Extract the [X, Y] coordinate from the center of the cell holding the provided text.  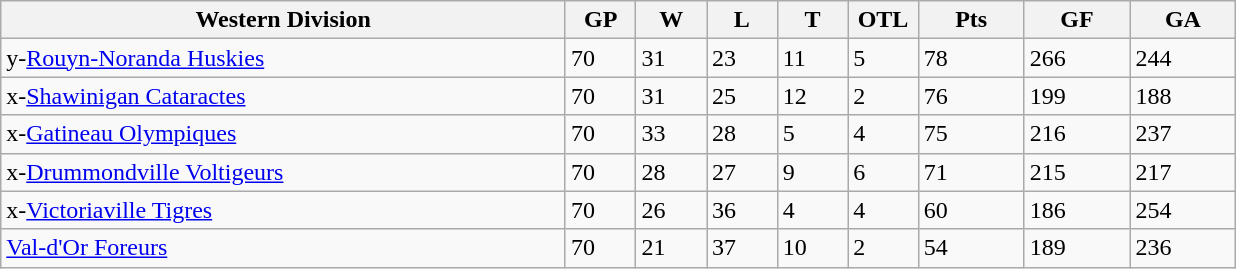
26 [672, 210]
244 [1183, 58]
GA [1183, 20]
76 [971, 96]
33 [672, 134]
237 [1183, 134]
27 [742, 172]
215 [1077, 172]
T [812, 20]
x-Victoriaville Tigres [284, 210]
189 [1077, 248]
OTL [884, 20]
23 [742, 58]
Val-d'Or Foreurs [284, 248]
Pts [971, 20]
25 [742, 96]
216 [1077, 134]
37 [742, 248]
10 [812, 248]
GF [1077, 20]
x-Drummondville Voltigeurs [284, 172]
11 [812, 58]
6 [884, 172]
186 [1077, 210]
x-Gatineau Olympiques [284, 134]
x-Shawinigan Cataractes [284, 96]
71 [971, 172]
254 [1183, 210]
217 [1183, 172]
75 [971, 134]
54 [971, 248]
266 [1077, 58]
W [672, 20]
GP [600, 20]
y-Rouyn-Noranda Huskies [284, 58]
L [742, 20]
78 [971, 58]
60 [971, 210]
Western Division [284, 20]
36 [742, 210]
199 [1077, 96]
188 [1183, 96]
9 [812, 172]
236 [1183, 248]
21 [672, 248]
12 [812, 96]
